From the cell containing the given text, extract its center point as (x, y) coordinate. 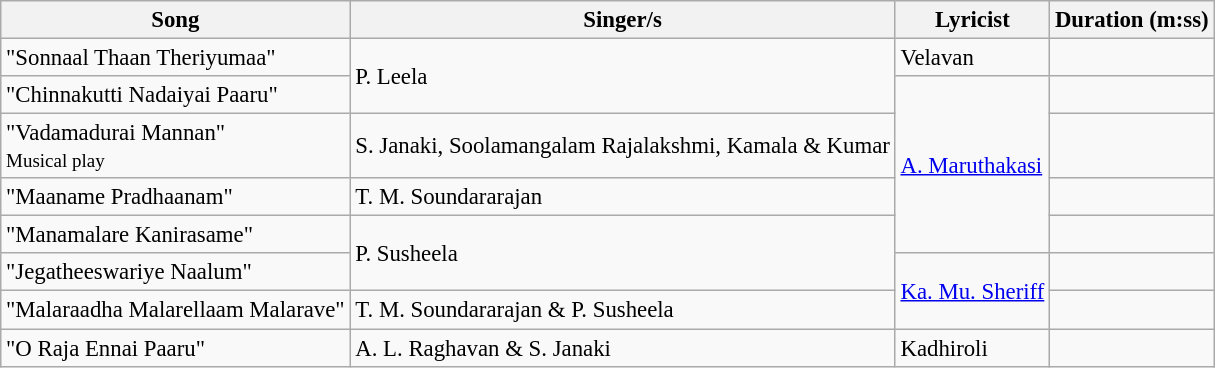
A. Maruthakasi (972, 164)
"Chinnakutti Nadaiyai Paaru" (176, 95)
"Jegatheeswariye Naalum" (176, 273)
"Malaraadha Malarellaam Malarave" (176, 310)
"Vadamadurai Mannan"Musical play (176, 146)
Lyricist (972, 20)
"O Raja Ennai Paaru" (176, 348)
S. Janaki, Soolamangalam Rajalakshmi, Kamala & Kumar (622, 146)
"Manamalare Kanirasame" (176, 235)
Kadhiroli (972, 348)
T. M. Soundararajan & P. Susheela (622, 310)
"Maaname Pradhaanam" (176, 197)
P. Susheela (622, 254)
Duration (m:ss) (1132, 20)
Ka. Mu. Sheriff (972, 292)
Velavan (972, 58)
T. M. Soundararajan (622, 197)
Song (176, 20)
P. Leela (622, 76)
Singer/s (622, 20)
"Sonnaal Thaan Theriyumaa" (176, 58)
A. L. Raghavan & S. Janaki (622, 348)
